Return [x, y] of the center of cell containing provided text 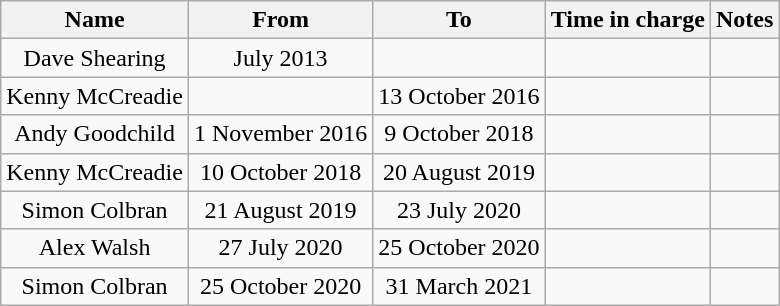
20 August 2019 [459, 172]
Andy Goodchild [95, 134]
10 October 2018 [280, 172]
Alex Walsh [95, 248]
July 2013 [280, 58]
From [280, 20]
9 October 2018 [459, 134]
Notes [744, 20]
23 July 2020 [459, 210]
27 July 2020 [280, 248]
31 March 2021 [459, 286]
Dave Shearing [95, 58]
To [459, 20]
Time in charge [628, 20]
21 August 2019 [280, 210]
13 October 2016 [459, 96]
1 November 2016 [280, 134]
Name [95, 20]
